Identify which cell holds the provided text, then report its (x, y) central coordinate. 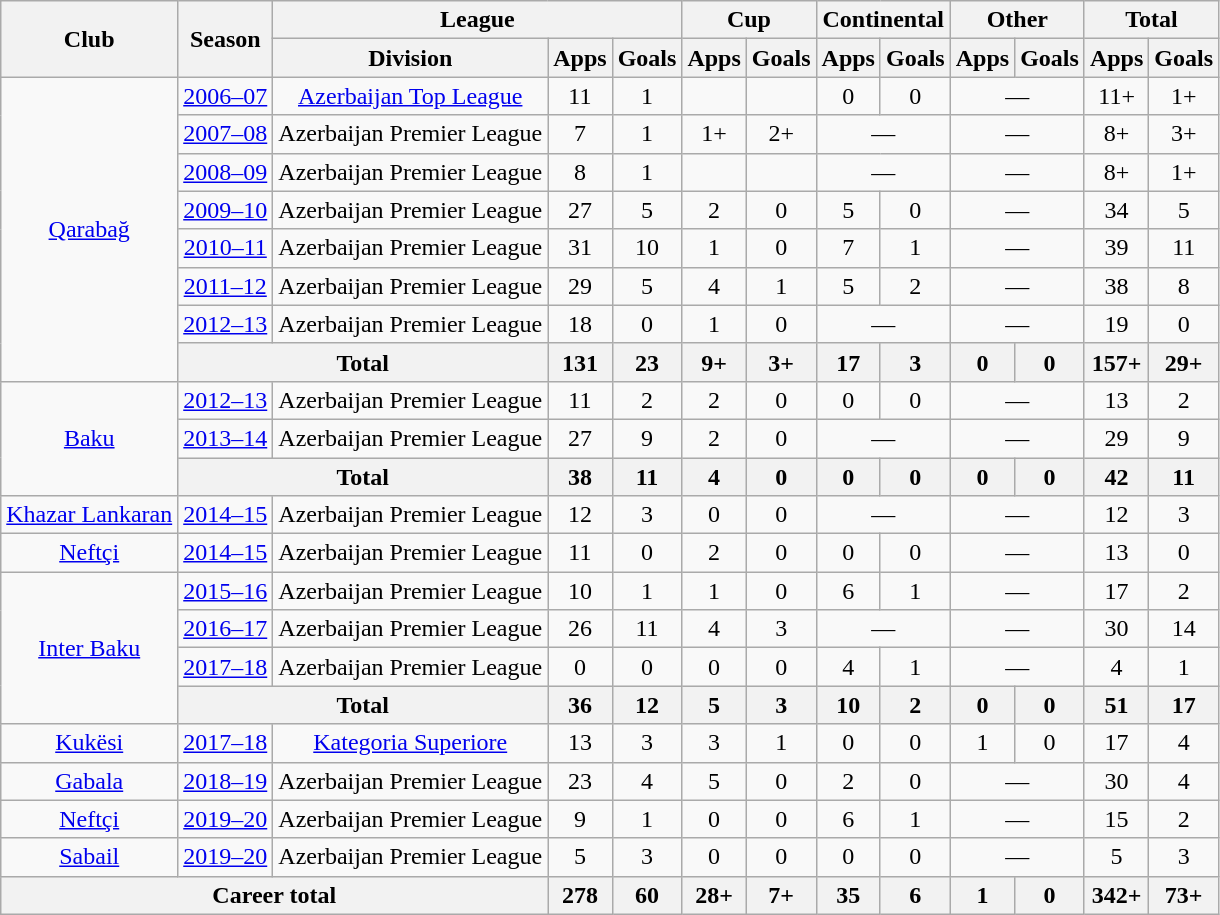
29+ (1184, 362)
Gabala (90, 781)
19 (1116, 324)
73+ (1184, 895)
31 (580, 248)
157+ (1116, 362)
9+ (714, 362)
131 (580, 362)
14 (1184, 629)
2010–11 (226, 248)
Season (226, 39)
18 (580, 324)
Kategoria Superiore (410, 743)
28+ (714, 895)
Khazar Lankaran (90, 515)
15 (1116, 819)
51 (1116, 705)
Cup (749, 20)
2006–07 (226, 96)
League (478, 20)
26 (580, 629)
2018–19 (226, 781)
2016–17 (226, 629)
39 (1116, 248)
Career total (274, 895)
Qarabağ (90, 229)
34 (1116, 210)
60 (647, 895)
2009–10 (226, 210)
35 (848, 895)
11+ (1116, 96)
Sabail (90, 857)
7+ (781, 895)
42 (1116, 477)
342+ (1116, 895)
2008–09 (226, 172)
36 (580, 705)
Other (1017, 20)
Inter Baku (90, 648)
2013–14 (226, 438)
Division (410, 58)
278 (580, 895)
Baku (90, 438)
Kukësi (90, 743)
2011–12 (226, 286)
2+ (781, 134)
Club (90, 39)
2007–08 (226, 134)
Continental (883, 20)
Azerbaijan Top League (410, 96)
2015–16 (226, 591)
